Determine the (x, y) coordinate at the center of the cell enclosing the given text.  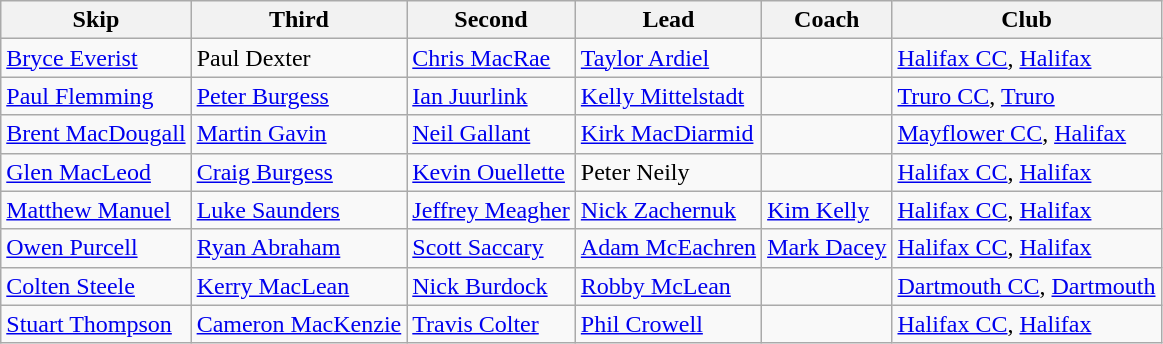
Nick Zachernuk (668, 210)
Peter Burgess (299, 96)
Truro CC, Truro (1026, 96)
Kerry MacLean (299, 286)
Chris MacRae (492, 58)
Mark Dacey (827, 248)
Craig Burgess (299, 172)
Neil Gallant (492, 134)
Adam McEachren (668, 248)
Ryan Abraham (299, 248)
Third (299, 20)
Colten Steele (96, 286)
Second (492, 20)
Bryce Everist (96, 58)
Kim Kelly (827, 210)
Glen MacLeod (96, 172)
Mayflower CC, Halifax (1026, 134)
Scott Saccary (492, 248)
Coach (827, 20)
Skip (96, 20)
Phil Crowell (668, 324)
Brent MacDougall (96, 134)
Jeffrey Meagher (492, 210)
Stuart Thompson (96, 324)
Cameron MacKenzie (299, 324)
Nick Burdock (492, 286)
Travis Colter (492, 324)
Martin Gavin (299, 134)
Taylor Ardiel (668, 58)
Lead (668, 20)
Paul Dexter (299, 58)
Dartmouth CC, Dartmouth (1026, 286)
Robby McLean (668, 286)
Ian Juurlink (492, 96)
Luke Saunders (299, 210)
Kirk MacDiarmid (668, 134)
Kevin Ouellette (492, 172)
Peter Neily (668, 172)
Paul Flemming (96, 96)
Owen Purcell (96, 248)
Club (1026, 20)
Matthew Manuel (96, 210)
Kelly Mittelstadt (668, 96)
